Provide the [x, y] coordinate of the cell's center where the given text is located.  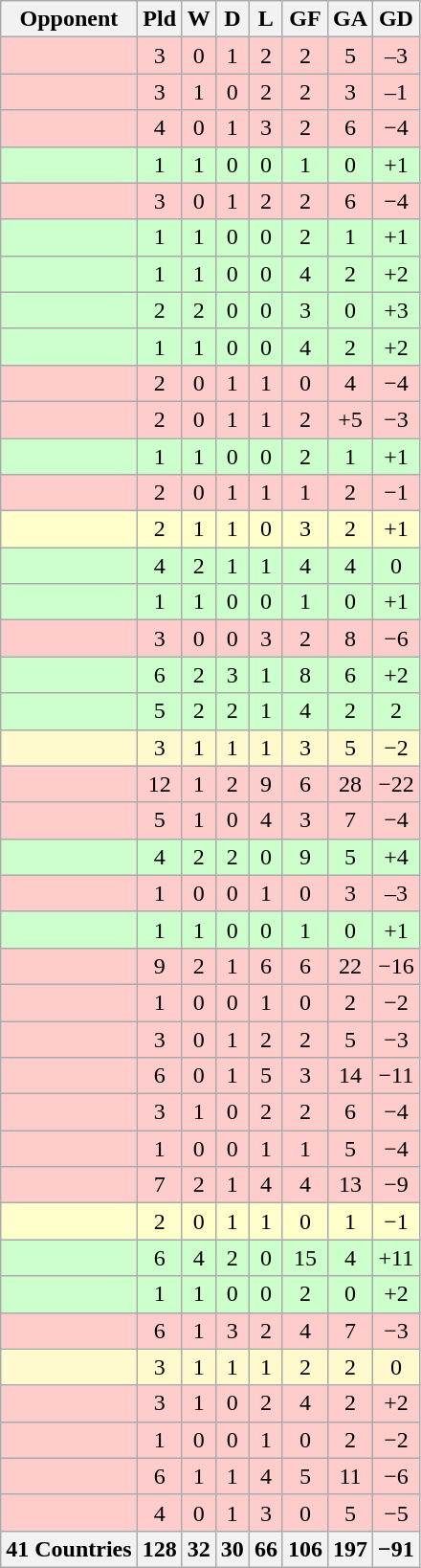
GD [396, 19]
+4 [396, 857]
−11 [396, 1076]
Pld [159, 19]
−9 [396, 1185]
GA [350, 19]
−16 [396, 966]
15 [304, 1258]
128 [159, 1549]
11 [350, 1476]
Opponent [69, 19]
GF [304, 19]
12 [159, 784]
197 [350, 1549]
+11 [396, 1258]
+5 [350, 419]
106 [304, 1549]
W [199, 19]
66 [266, 1549]
−22 [396, 784]
30 [232, 1549]
14 [350, 1076]
D [232, 19]
22 [350, 966]
13 [350, 1185]
–1 [396, 92]
−5 [396, 1512]
32 [199, 1549]
+3 [396, 310]
28 [350, 784]
−91 [396, 1549]
41 Countries [69, 1549]
L [266, 19]
